Extract the [x, y] coordinate from the center of the cell holding the provided text.  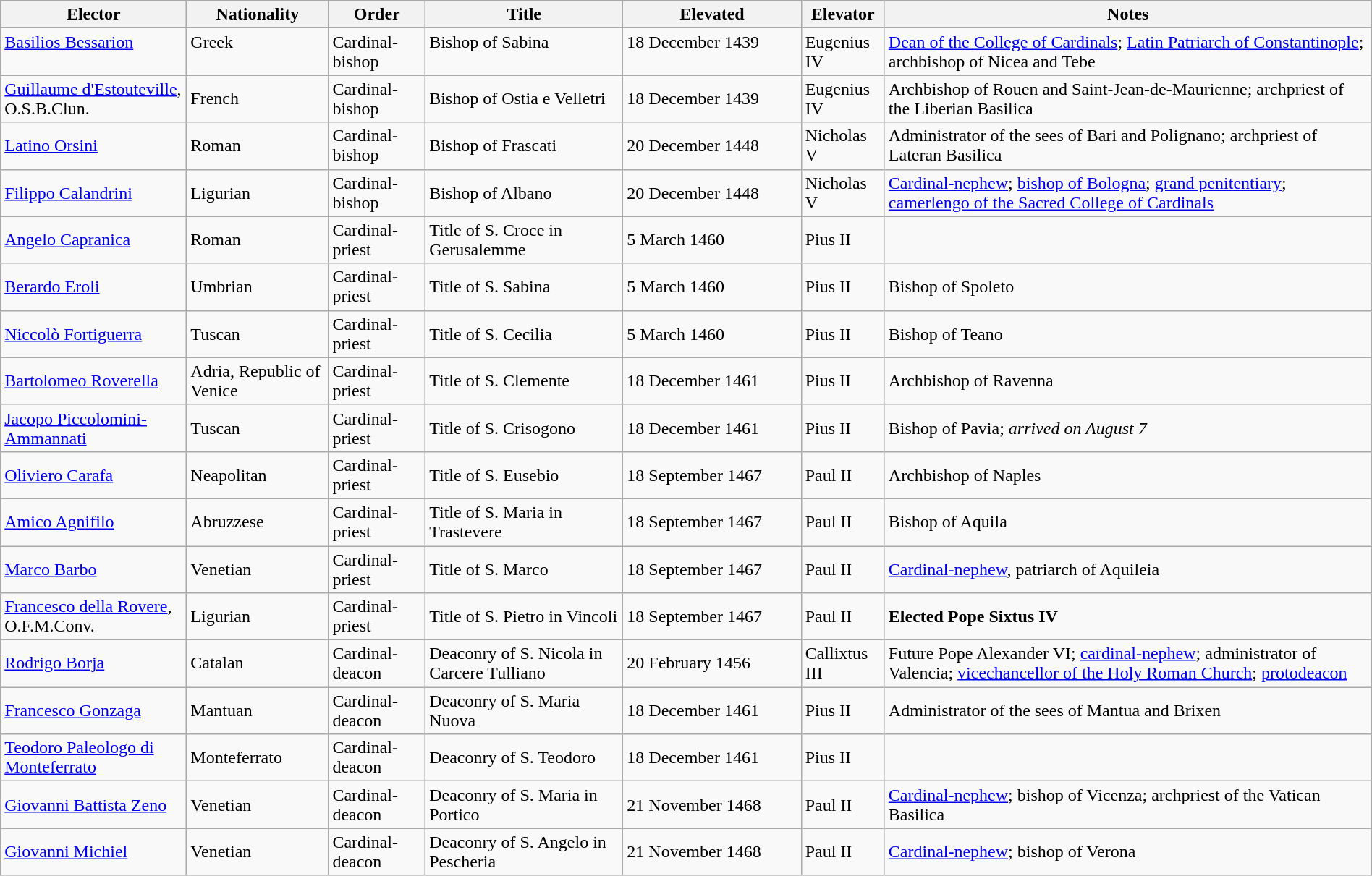
Monteferrato [258, 758]
Title of S. Croce in Gerusalemme [524, 240]
Niccolò Fortiguerra [94, 334]
Angelo Capranica [94, 240]
Notes [1127, 14]
Title of S. Clemente [524, 380]
Umbrian [258, 286]
Bishop of Sabina [524, 52]
French [258, 98]
Callixtus III [842, 664]
Greek [258, 52]
Title of S. Pietro in Vincoli [524, 616]
Francesco della Rovere, O.F.M.Conv. [94, 616]
Neapolitan [258, 475]
Catalan [258, 664]
20 February 1456 [712, 664]
Cardinal-nephew, patriarch of Aquileia [1127, 569]
Marco Barbo [94, 569]
Elevator [842, 14]
Mantuan [258, 710]
Berardo Eroli [94, 286]
Oliviero Carafa [94, 475]
Order [377, 14]
Rodrigo Borja [94, 664]
Dean of the College of Cardinals; Latin Patriarch of Constantinople; archbishop of Nicea and Tebe [1127, 52]
Archbishop of Naples [1127, 475]
Archbishop of Rouen and Saint-Jean-de-Maurienne; archpriest of the Liberian Basilica [1127, 98]
Administrator of the sees of Mantua and Brixen [1127, 710]
Abruzzese [258, 522]
Bartolomeo Roverella [94, 380]
Deaconry of S. Maria Nuova [524, 710]
Bishop of Teano [1127, 334]
Amico Agnifilo [94, 522]
Adria, Republic of Venice [258, 380]
Cardinal-nephew; bishop of Verona [1127, 852]
Giovanni Battista Zeno [94, 804]
Elevated [712, 14]
Title of S. Sabina [524, 286]
Bishop of Albano [524, 192]
Deaconry of S. Nicola in Carcere Tulliano [524, 664]
Giovanni Michiel [94, 852]
Bishop of Frascati [524, 146]
Deaconry of S. Angelo in Pescheria [524, 852]
Latino Orsini [94, 146]
Title [524, 14]
Elected Pope Sixtus IV [1127, 616]
Title of S. Cecilia [524, 334]
Bishop of Aquila [1127, 522]
Bishop of Ostia e Velletri [524, 98]
Nationality [258, 14]
Bishop of Spoleto [1127, 286]
Title of S. Marco [524, 569]
Archbishop of Ravenna [1127, 380]
Title of S. Maria in Trastevere [524, 522]
Francesco Gonzaga [94, 710]
Administrator of the sees of Bari and Polignano; archpriest of Lateran Basilica [1127, 146]
Bishop of Pavia; arrived on August 7 [1127, 428]
Title of S. Eusebio [524, 475]
Future Pope Alexander VI; cardinal-nephew; administrator of Valencia; vicechancellor of the Holy Roman Church; protodeacon [1127, 664]
Guillaume d'Estouteville, O.S.B.Clun. [94, 98]
Teodoro Paleologo di Monteferrato [94, 758]
Elector [94, 14]
Deaconry of S. Teodoro [524, 758]
Title of S. Crisogono [524, 428]
Deaconry of S. Maria in Portico [524, 804]
Jacopo Piccolomini-Ammannati [94, 428]
Cardinal-nephew; bishop of Bologna; grand penitentiary; camerlengo of the Sacred College of Cardinals [1127, 192]
Cardinal-nephew; bishop of Vicenza; archpriest of the Vatican Basilica [1127, 804]
Filippo Calandrini [94, 192]
Basilios Bessarion [94, 52]
